For the text-containing cell, return its midpoint in [X, Y] coordinate format. 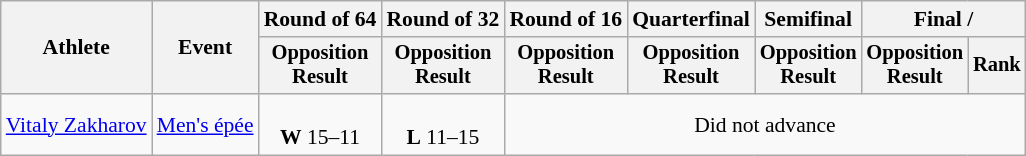
Final / [943, 19]
L 11–15 [442, 124]
Men's épée [206, 124]
Did not advance [764, 124]
Quarterfinal [691, 19]
Round of 16 [566, 19]
Event [206, 48]
Rank [997, 66]
Round of 32 [442, 19]
W 15–11 [320, 124]
Round of 64 [320, 19]
Semifinal [808, 19]
Vitaly Zakharov [76, 124]
Athlete [76, 48]
